Identify which cell holds the provided text, then report its [X, Y] central coordinate. 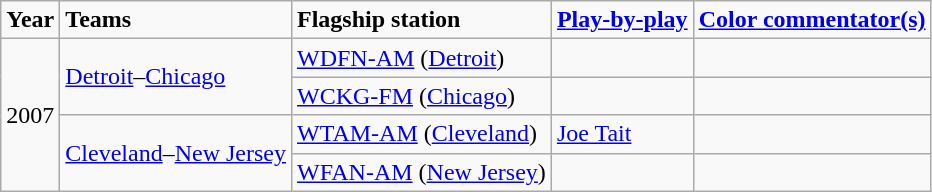
WTAM-AM (Cleveland) [421, 134]
WFAN-AM (New Jersey) [421, 172]
Play-by-play [622, 20]
Cleveland–New Jersey [176, 153]
Color commentator(s) [812, 20]
Detroit–Chicago [176, 77]
Year [30, 20]
WCKG-FM (Chicago) [421, 96]
2007 [30, 115]
Teams [176, 20]
Flagship station [421, 20]
WDFN-AM (Detroit) [421, 58]
Joe Tait [622, 134]
